For the text-containing cell, return its midpoint in (X, Y) coordinate format. 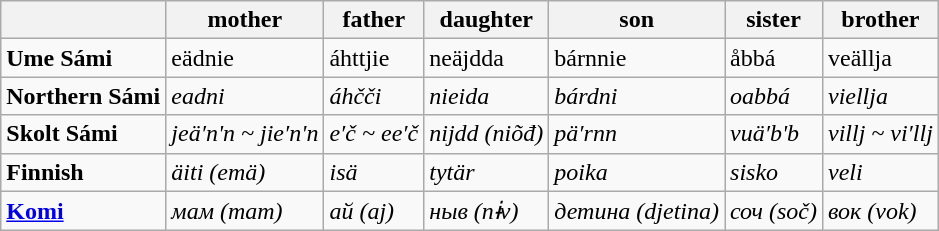
veällja (880, 58)
pä′rnn (637, 134)
Finnish (84, 172)
вок (vok) (880, 211)
eädnie (245, 58)
isä (374, 172)
oabbá (774, 96)
poika (637, 172)
Komi (84, 211)
tytär (486, 172)
nieida (486, 96)
åbbá (774, 58)
bárnnie (637, 58)
nijdd (niõđ) (486, 134)
ай (aj) (374, 211)
viellja (880, 96)
соч (soč) (774, 211)
neäjdda (486, 58)
mother (245, 20)
мам (mam) (245, 211)
sisko (774, 172)
daughter (486, 20)
eadni (245, 96)
veli (880, 172)
bárdni (637, 96)
äiti (emä) (245, 172)
детина (djetina) (637, 211)
áhčči (374, 96)
villj ~ vi′llj (880, 134)
áhttjie (374, 58)
Skolt Sámi (84, 134)
vuä′b'b (774, 134)
Ume Sámi (84, 58)
e′č ~ ee′č (374, 134)
brother (880, 20)
father (374, 20)
jeä′n'n ~ jie′n'n (245, 134)
son (637, 20)
Northern Sámi (84, 96)
sister (774, 20)
ныв (nɨv) (486, 211)
